From the cell containing the given text, extract its center point as (X, Y) coordinate. 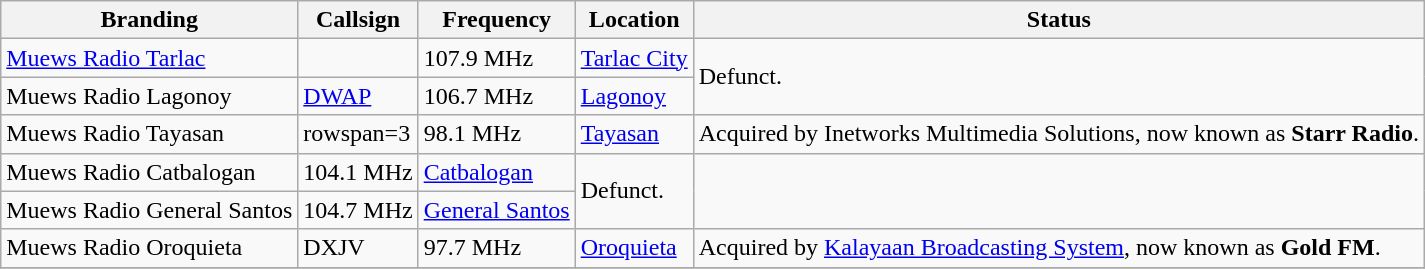
DXJV (358, 248)
DWAP (358, 96)
Status (1058, 20)
Muews Radio Tarlac (150, 58)
Muews Radio General Santos (150, 210)
104.7 MHz (358, 210)
Acquired by Kalayaan Broadcasting System, now known as Gold FM. (1058, 248)
Muews Radio Tayasan (150, 134)
97.7 MHz (496, 248)
Frequency (496, 20)
rowspan=3 (358, 134)
107.9 MHz (496, 58)
106.7 MHz (496, 96)
Catbalogan (496, 172)
General Santos (496, 210)
Lagonoy (634, 96)
Tarlac City (634, 58)
Acquired by Inetworks Multimedia Solutions, now known as Starr Radio. (1058, 134)
Callsign (358, 20)
Branding (150, 20)
Location (634, 20)
Muews Radio Oroquieta (150, 248)
Muews Radio Catbalogan (150, 172)
Muews Radio Lagonoy (150, 96)
Tayasan (634, 134)
98.1 MHz (496, 134)
Oroquieta (634, 248)
104.1 MHz (358, 172)
